Capture the cell that displays the provided text and extract its (X, Y) central coordinate. 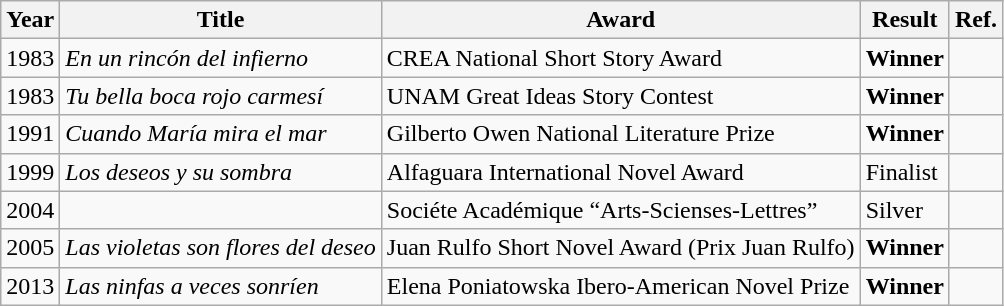
Cuando María mira el mar (220, 134)
Award (620, 20)
Las ninfas a veces sonríen (220, 286)
Ref. (976, 20)
En un rincón del infierno (220, 58)
Gilberto Owen National Literature Prize (620, 134)
Elena Poniatowska Ibero-American Novel Prize (620, 286)
Juan Rulfo Short Novel Award (Prix Juan Rulfo) (620, 248)
1999 (30, 172)
Alfaguara International Novel Award (620, 172)
Title (220, 20)
Tu bella boca rojo carmesí (220, 96)
Los deseos y su sombra (220, 172)
Sociéte Académique “Arts-Scienses-Lettres” (620, 210)
Year (30, 20)
2004 (30, 210)
1991 (30, 134)
Las violetas son flores del deseo (220, 248)
UNAM Great Ideas Story Contest (620, 96)
Finalist (904, 172)
Result (904, 20)
2013 (30, 286)
CREA National Short Story Award (620, 58)
Silver (904, 210)
2005 (30, 248)
